Find where the given text appears and provide that cell's center as (X, Y) coordinate. 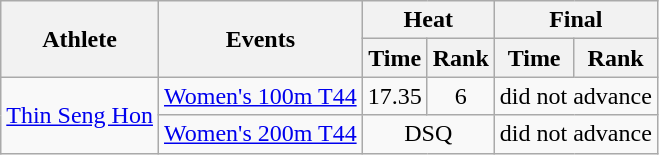
Women's 100m T44 (260, 96)
Heat (428, 20)
Thin Seng Hon (80, 115)
6 (460, 96)
DSQ (428, 134)
Athlete (80, 39)
Events (260, 39)
Women's 200m T44 (260, 134)
17.35 (394, 96)
Final (576, 20)
